Detect which cell encompasses the target text, then output its [x, y] center coordinate. 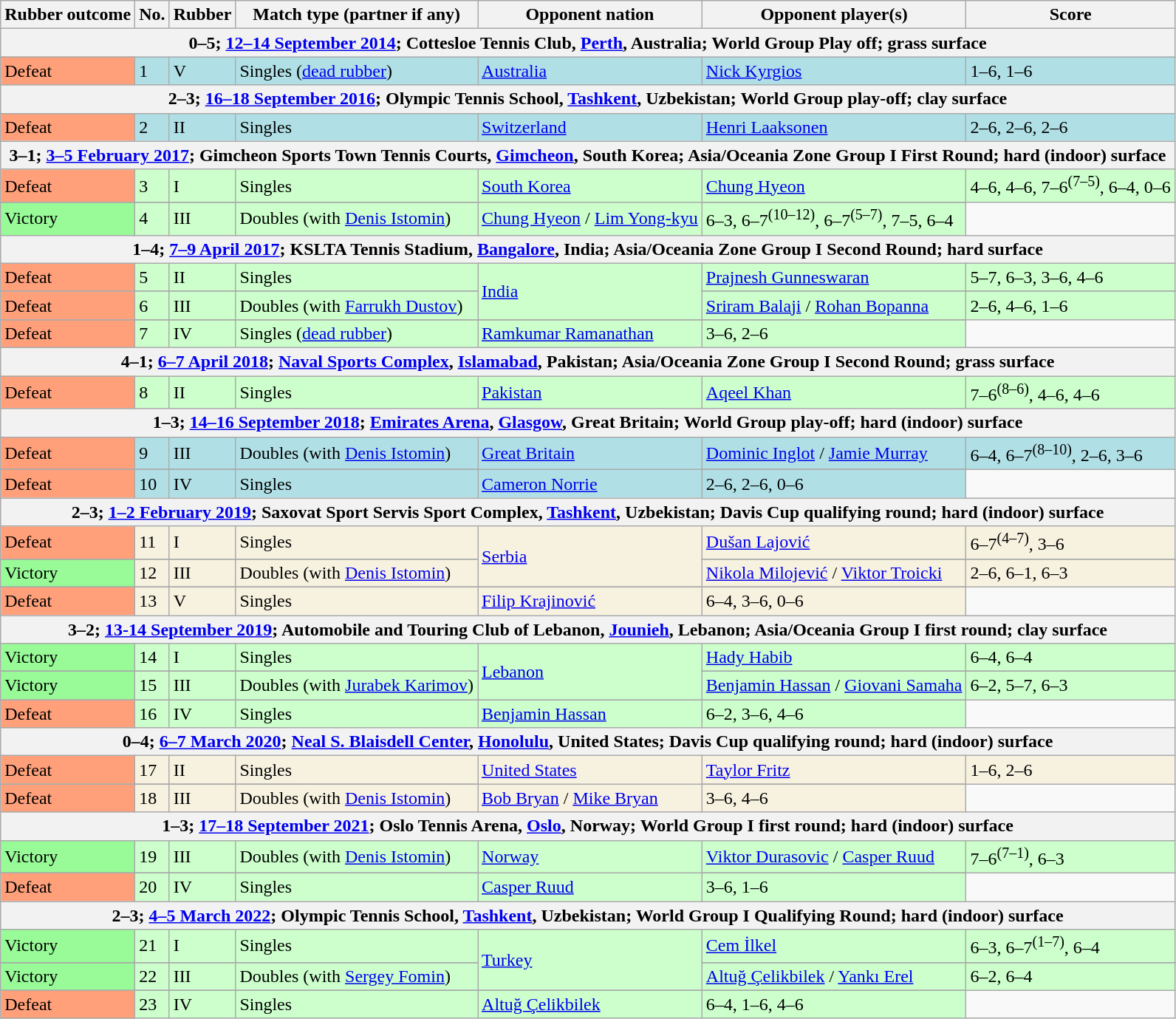
6–3, 6–7(1–7), 6–4 [1070, 946]
Altuğ Çelikbilek / Yankı Erel [834, 976]
1–3; 14–16 September 2018; Emirates Arena, Glasgow, Great Britain; World Group play-off; hard (indoor) surface [588, 423]
Score [1070, 15]
South Korea [590, 186]
2–6, 2–6, 2–6 [1070, 127]
Doubles (with Farrukh Dustov) [357, 305]
United States [590, 770]
Chung Hyeon / Lim Yong-kyu [590, 219]
Nikola Milojević / Viktor Troicki [834, 573]
6–2, 3–6, 4–6 [834, 714]
5–7, 6–3, 3–6, 4–6 [1070, 277]
6–4, 1–6, 4–6 [834, 1004]
8 [152, 393]
20 [152, 887]
Serbia [590, 557]
Hady Habib [834, 658]
Chung Hyeon [834, 186]
1–4; 7–9 April 2017; KSLTA Tennis Stadium, Bangalore, India; Asia/Oceania Zone Group I Second Round; hard surface [588, 249]
22 [152, 976]
11 [152, 542]
Sriram Balaji / Rohan Bopanna [834, 305]
Bob Bryan / Mike Bryan [590, 798]
7–6(7–1), 6–3 [1070, 857]
2 [152, 127]
4 [152, 219]
Switzerland [590, 127]
Great Britain [590, 454]
1–6, 2–6 [1070, 770]
1–3; 17–18 September 2021; Oslo Tennis Arena, Oslo, Norway; World Group I first round; hard (indoor) surface [588, 826]
2–6, 2–6, 0–6 [834, 484]
2–6, 6–1, 6–3 [1070, 573]
3–2; 13-14 September 2019; Automobile and Touring Club of Lebanon, Jounieh, Lebanon; Asia/Oceania Group I first round; clay surface [588, 630]
Benjamin Hassan / Giovani Samaha [834, 686]
No. [152, 15]
13 [152, 601]
Altuğ Çelikbilek [590, 1004]
0–4; 6–7 March 2020; Neal S. Blaisdell Center, Honolulu, United States; Davis Cup qualifying round; hard (indoor) surface [588, 742]
4–6, 4–6, 7–6(7–5), 6–4, 0–6 [1070, 186]
3–6, 4–6 [834, 798]
6 [152, 305]
Australia [590, 71]
4–1; 6–7 April 2018; Naval Sports Complex, Islamabad, Pakistan; Asia/Oceania Zone Group I Second Round; grass surface [588, 361]
19 [152, 857]
16 [152, 714]
15 [152, 686]
6–3, 6–7(10–12), 6–7(5–7), 7–5, 6–4 [834, 219]
12 [152, 573]
Rubber outcome [68, 15]
Dominic Inglot / Jamie Murray [834, 454]
Henri Laaksonen [834, 127]
2–6, 4–6, 1–6 [1070, 305]
Lebanon [590, 672]
3–6, 1–6 [834, 887]
Doubles (with Jurabek Karimov) [357, 686]
7 [152, 333]
6–7(4–7), 3–6 [1070, 542]
23 [152, 1004]
14 [152, 658]
Norway [590, 857]
Nick Kyrgios [834, 71]
1 [152, 71]
21 [152, 946]
2–3; 1–2 February 2019; Saxovat Sport Servis Sport Complex, Tashkent, Uzbekistan; Davis Cup qualifying round; hard (indoor) surface [588, 512]
18 [152, 798]
Dušan Lajović [834, 542]
India [590, 291]
Prajnesh Gunneswaran [834, 277]
7–6(8–6), 4–6, 4–6 [1070, 393]
6–2, 5–7, 6–3 [1070, 686]
9 [152, 454]
Benjamin Hassan [590, 714]
Casper Ruud [590, 887]
3 [152, 186]
Turkey [590, 961]
Opponent nation [590, 15]
Taylor Fritz [834, 770]
3–6, 2–6 [834, 333]
Doubles (with Sergey Fomin) [357, 976]
Aqeel Khan [834, 393]
Opponent player(s) [834, 15]
2–3; 4–5 March 2022; Olympic Tennis School, Tashkent, Uzbekistan; World Group I Qualifying Round; hard (indoor) surface [588, 916]
1–6, 1–6 [1070, 71]
5 [152, 277]
6–4, 6–7(8–10), 2–6, 3–6 [1070, 454]
10 [152, 484]
Match type (partner if any) [357, 15]
6–2, 6–4 [1070, 976]
6–4, 6–4 [1070, 658]
Pakistan [590, 393]
0–5; 12–14 September 2014; Cottesloe Tennis Club, Perth, Australia; World Group Play off; grass surface [588, 43]
Viktor Durasovic / Casper Ruud [834, 857]
Rubber [202, 15]
17 [152, 770]
Cameron Norrie [590, 484]
3–1; 3–5 February 2017; Gimcheon Sports Town Tennis Courts, Gimcheon, South Korea; Asia/Oceania Zone Group I First Round; hard (indoor) surface [588, 155]
Ramkumar Ramanathan [590, 333]
2–3; 16–18 September 2016; Olympic Tennis School, Tashkent, Uzbekistan; World Group play-off; clay surface [588, 99]
6–4, 3–6, 0–6 [834, 601]
Filip Krajinović [590, 601]
Cem İlkel [834, 946]
